Extract the (X, Y) coordinate from the center of the cell holding the provided text.  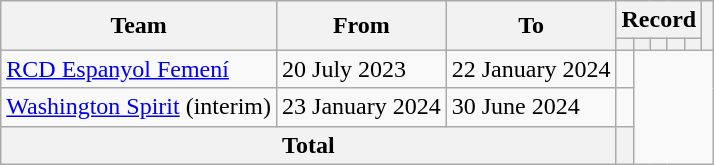
22 January 2024 (531, 69)
Record (659, 20)
From (362, 26)
RCD Espanyol Femení (139, 69)
Team (139, 26)
Total (308, 145)
Washington Spirit (interim) (139, 107)
20 July 2023 (362, 69)
To (531, 26)
23 January 2024 (362, 107)
30 June 2024 (531, 107)
